Find where the given text appears and provide that cell's center as [X, Y] coordinate. 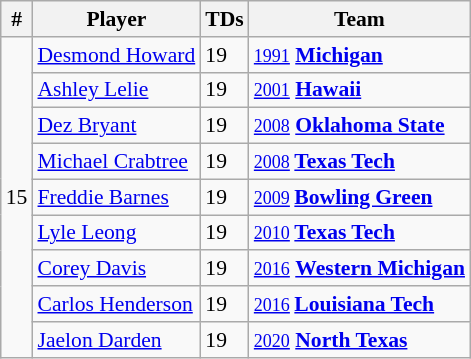
Corey Davis [116, 269]
2008 Texas Tech [360, 162]
2008 Oklahoma State [360, 126]
2001 Hawaii [360, 90]
Jaelon Darden [116, 340]
TDs [224, 19]
Desmond Howard [116, 55]
Team [360, 19]
2010 Texas Tech [360, 233]
2016 Louisiana Tech [360, 304]
2016 Western Michigan [360, 269]
Carlos Henderson [116, 304]
2020 North Texas [360, 340]
2009 Bowling Green [360, 197]
Michael Crabtree [116, 162]
Player [116, 19]
Dez Bryant [116, 126]
Lyle Leong [116, 233]
Freddie Barnes [116, 197]
1991 Michigan [360, 55]
15 [17, 198]
Ashley Lelie [116, 90]
# [17, 19]
